Return the [X, Y] coordinate for the center point of the cell that contains the specified text.  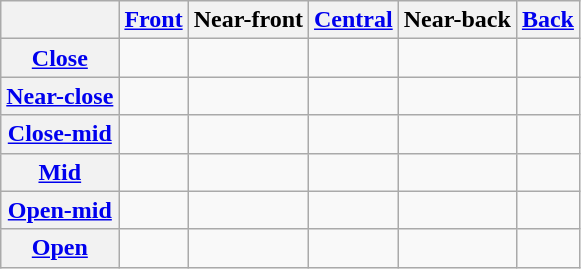
Close-mid [60, 134]
Near-back [457, 20]
Mid [60, 172]
Open-mid [60, 210]
Near-close [60, 96]
Open [60, 248]
Close [60, 58]
Near-front [248, 20]
Front [154, 20]
Back [548, 20]
Central [354, 20]
